Search for the cell housing the specified text and yield its (x, y) center coordinate. 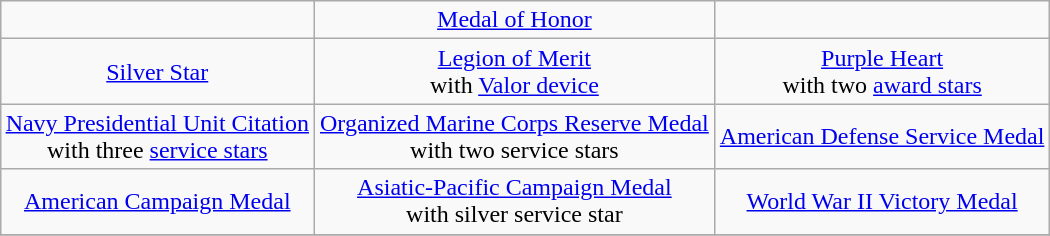
American Campaign Medal (157, 202)
Organized Marine Corps Reserve Medal with two service stars (514, 136)
American Defense Service Medal (882, 136)
Asiatic-Pacific Campaign Medal with silver service star (514, 202)
Silver Star (157, 72)
Medal of Honor (514, 20)
Purple Heartwith two award stars (882, 72)
World War II Victory Medal (882, 202)
Legion of Meritwith Valor device (514, 72)
Navy Presidential Unit Citation with three service stars (157, 136)
